Detect which cell encompasses the target text, then output its (X, Y) center coordinate. 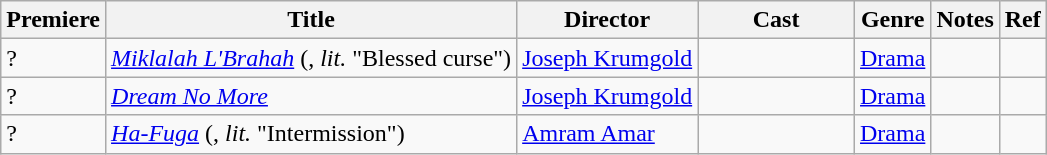
Ref (1022, 20)
Director (608, 20)
Dream No More (312, 96)
Notes (965, 20)
Cast (776, 20)
Ha-Fuga (, lit. "Intermission") (312, 134)
Amram Amar (608, 134)
Miklalah L'Brahah (, lit. "Blessed curse") (312, 58)
Genre (893, 20)
Title (312, 20)
Premiere (54, 20)
